Identify which cell holds the provided text, then report its [x, y] central coordinate. 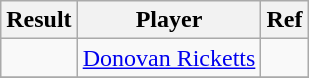
Donovan Ricketts [169, 58]
Result [39, 20]
Ref [284, 20]
Player [169, 20]
